Determine the [X, Y] coordinate at the center of the cell enclosing the given text.  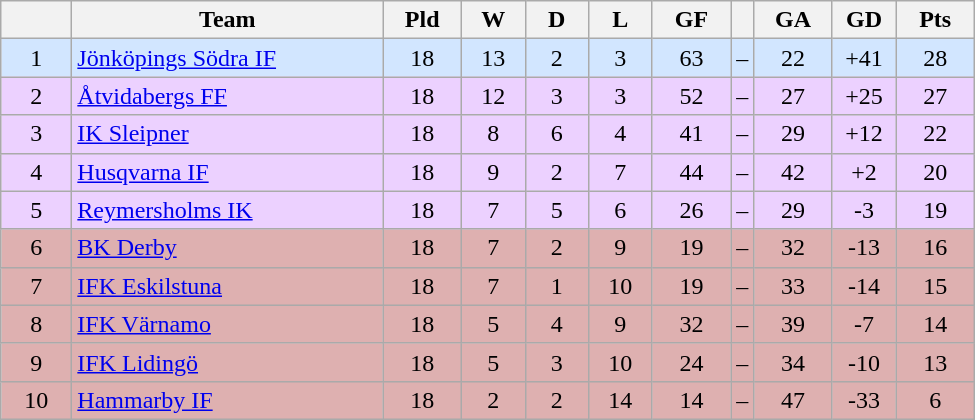
-13 [864, 248]
-3 [864, 210]
BK Derby [228, 248]
63 [692, 58]
GA [794, 20]
34 [794, 362]
39 [794, 324]
33 [794, 286]
Jönköpings Södra IF [228, 58]
GD [864, 20]
28 [936, 58]
+25 [864, 96]
Husqvarna IF [228, 172]
15 [936, 286]
-33 [864, 400]
W [493, 20]
+12 [864, 134]
+2 [864, 172]
12 [493, 96]
Team [228, 20]
47 [794, 400]
26 [692, 210]
-7 [864, 324]
41 [692, 134]
-14 [864, 286]
L [621, 20]
16 [936, 248]
20 [936, 172]
IFK Värnamo [228, 324]
-10 [864, 362]
Hammarby IF [228, 400]
IFK Lidingö [228, 362]
D [557, 20]
Pld [422, 20]
24 [692, 362]
+41 [864, 58]
Pts [936, 20]
42 [794, 172]
44 [692, 172]
Åtvidabergs FF [228, 96]
IK Sleipner [228, 134]
GF [692, 20]
Reymersholms IK [228, 210]
IFK Eskilstuna [228, 286]
52 [692, 96]
